Provide the [x, y] coordinate of the cell's center where the given text is located.  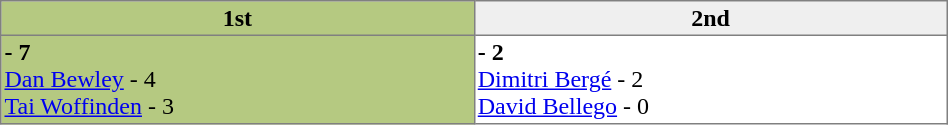
- 7Dan Bewley - 4Tai Woffinden - 3 [238, 79]
2nd [710, 18]
1st [238, 18]
- 2Dimitri Bergé - 2David Bellego - 0 [710, 79]
